Identify which cell holds the provided text, then report its (x, y) central coordinate. 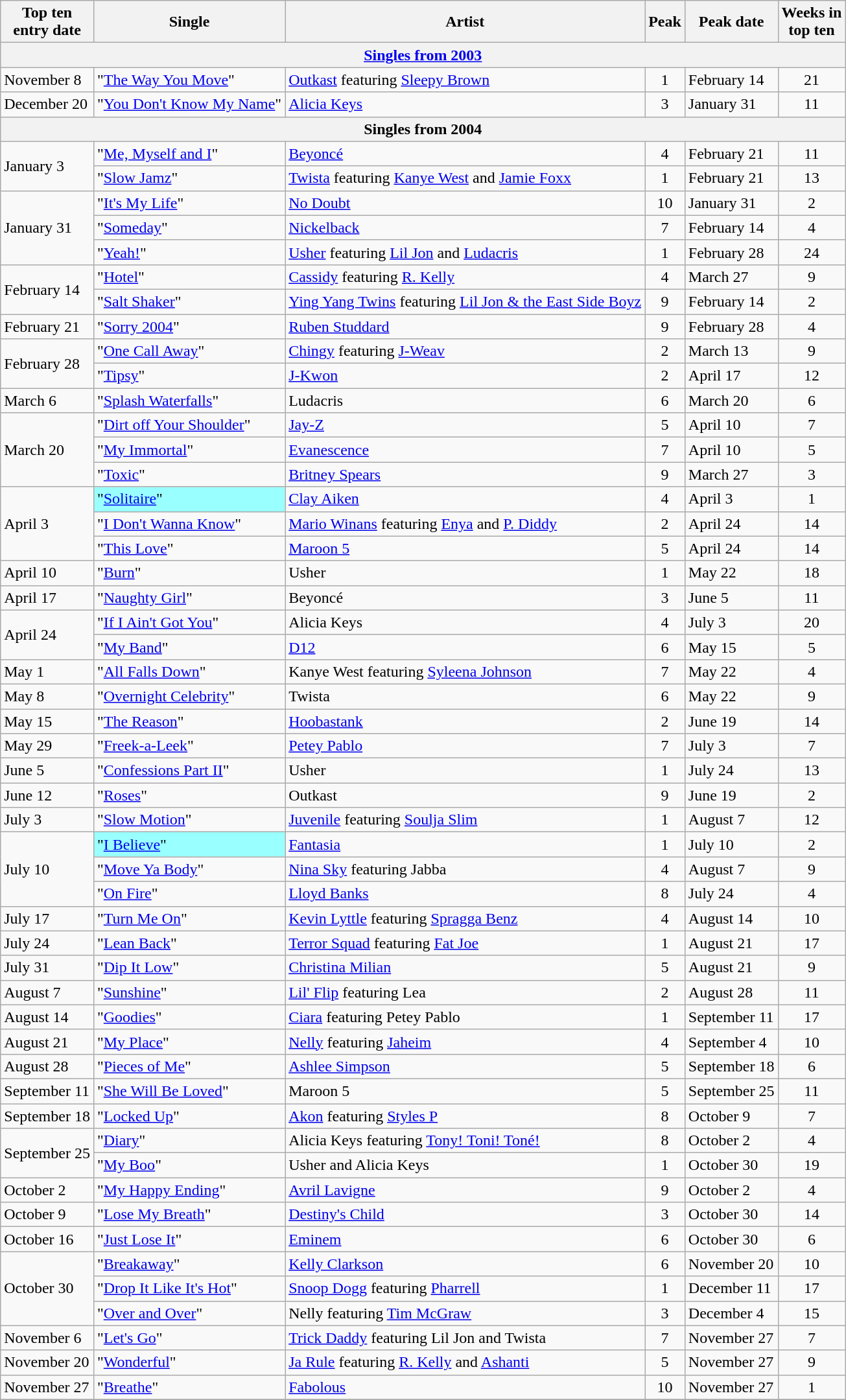
Akon featuring Styles P (465, 1115)
Weeks intop ten (812, 22)
Nelly featuring Jaheim (465, 1042)
Usher and Alicia Keys (465, 1165)
"Overnight Celebrity" (189, 696)
Eminem (465, 1239)
March 6 (47, 401)
"My Happy Ending" (189, 1190)
Outkast (465, 795)
Petey Pablo (465, 746)
Mario Winans featuring Enya and P. Diddy (465, 524)
May 8 (47, 696)
"Confessions Part II" (189, 771)
Kanye West featuring Syleena Johnson (465, 671)
"Breathe" (189, 1387)
Terror Squad featuring Fat Joe (465, 943)
September 4 (731, 1042)
20 (812, 622)
"I Don't Wanna Know" (189, 524)
Peak (665, 22)
May 29 (47, 746)
"If I Ain't Got You" (189, 622)
Fabolous (465, 1387)
"On Fire" (189, 894)
Nickelback (465, 227)
"Let's Go" (189, 1338)
"Sorry 2004" (189, 326)
18 (812, 573)
Chingy featuring J-Weav (465, 351)
"Roses" (189, 795)
"My Band" (189, 647)
July 17 (47, 918)
"Dip It Low" (189, 968)
December 4 (731, 1313)
December 20 (47, 104)
Nelly featuring Tim McGraw (465, 1313)
"Splash Waterfalls" (189, 401)
"Freek-a-Leek" (189, 746)
"Someday" (189, 227)
Single (189, 22)
"She Will Be Loved" (189, 1091)
July 31 (47, 968)
Outkast featuring Sleepy Brown (465, 80)
Avril Lavigne (465, 1190)
"Just Lose It" (189, 1239)
"It's My Life" (189, 203)
"Slow Jamz" (189, 178)
Nina Sky featuring Jabba (465, 869)
November 6 (47, 1338)
"Slow Motion" (189, 820)
D12 (465, 647)
Ying Yang Twins featuring Lil Jon & the East Side Boyz (465, 301)
"Lean Back" (189, 943)
Artist (465, 22)
"Salt Shaker" (189, 301)
"Breakaway" (189, 1264)
No Doubt (465, 203)
"Yeah!" (189, 252)
"Goodies" (189, 1017)
Kevin Lyttle featuring Spragga Benz (465, 918)
Lil' Flip featuring Lea (465, 992)
Twista featuring Kanye West and Jamie Foxx (465, 178)
Top tenentry date (47, 22)
Peak date (731, 22)
Ashlee Simpson (465, 1066)
"Hotel" (189, 277)
Fantasia (465, 845)
15 (812, 1313)
January 3 (47, 166)
March 13 (731, 351)
"This Love" (189, 548)
June 12 (47, 795)
Evanescence (465, 450)
"The Reason" (189, 721)
"One Call Away" (189, 351)
Lloyd Banks (465, 894)
"Solitaire" (189, 499)
December 11 (731, 1289)
Alicia Keys featuring Tony! Toni! Toné! (465, 1141)
"I Believe" (189, 845)
"My Immortal" (189, 450)
Hoobastank (465, 721)
Kelly Clarkson (465, 1264)
"Move Ya Body" (189, 869)
Ruben Studdard (465, 326)
Christina Milian (465, 968)
"My Boo" (189, 1165)
"Wonderful" (189, 1362)
Ciara featuring Petey Pablo (465, 1017)
"Me, Myself and I" (189, 154)
24 (812, 252)
Cassidy featuring R. Kelly (465, 277)
Clay Aiken (465, 499)
"Naughty Girl" (189, 598)
"Turn Me On" (189, 918)
"Locked Up" (189, 1115)
Britney Spears (465, 474)
"Sunshine" (189, 992)
Jay-Z (465, 425)
"My Place" (189, 1042)
"Lose My Breath" (189, 1215)
October 16 (47, 1239)
"Over and Over" (189, 1313)
May 1 (47, 671)
Snoop Dogg featuring Pharrell (465, 1289)
Twista (465, 696)
"Pieces of Me" (189, 1066)
Ludacris (465, 401)
"The Way You Move" (189, 80)
19 (812, 1165)
J-Kwon (465, 376)
"Dirt off Your Shoulder" (189, 425)
Juvenile featuring Soulja Slim (465, 820)
"Diary" (189, 1141)
"Burn" (189, 573)
21 (812, 80)
"All Falls Down" (189, 671)
November 8 (47, 80)
Ja Rule featuring R. Kelly and Ashanti (465, 1362)
"Drop It Like It's Hot" (189, 1289)
Singles from 2003 (423, 55)
Usher featuring Lil Jon and Ludacris (465, 252)
Destiny's Child (465, 1215)
"You Don't Know My Name" (189, 104)
Trick Daddy featuring Lil Jon and Twista (465, 1338)
"Tipsy" (189, 376)
Singles from 2004 (423, 129)
"Toxic" (189, 474)
